Find where the given text appears and provide that cell's center as [X, Y] coordinate. 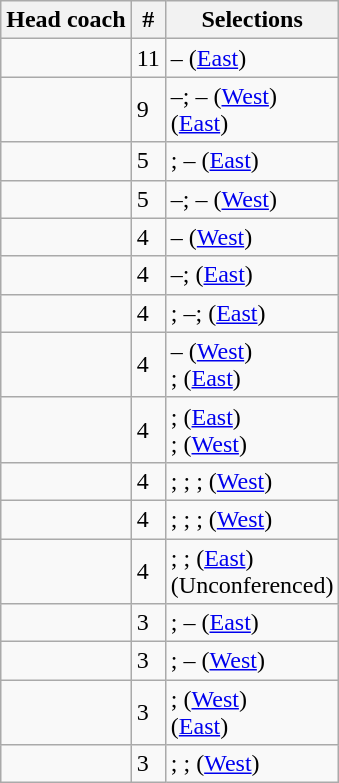
– (West) [252, 237]
9 [148, 110]
11 [148, 58]
; (West) (East) [252, 712]
# [148, 20]
– (East) [252, 58]
Selections [252, 20]
; –; (East) [252, 313]
–; – (West) (East) [252, 110]
–; – (West) [252, 199]
Head coach [66, 20]
–; (East) [252, 275]
– (West); (East) [252, 364]
; ; (West) [252, 764]
; ; (East) (Unconferenced) [252, 570]
; (East); (West) [252, 430]
; – (West) [252, 661]
